For the text-containing cell, return its midpoint in [X, Y] coordinate format. 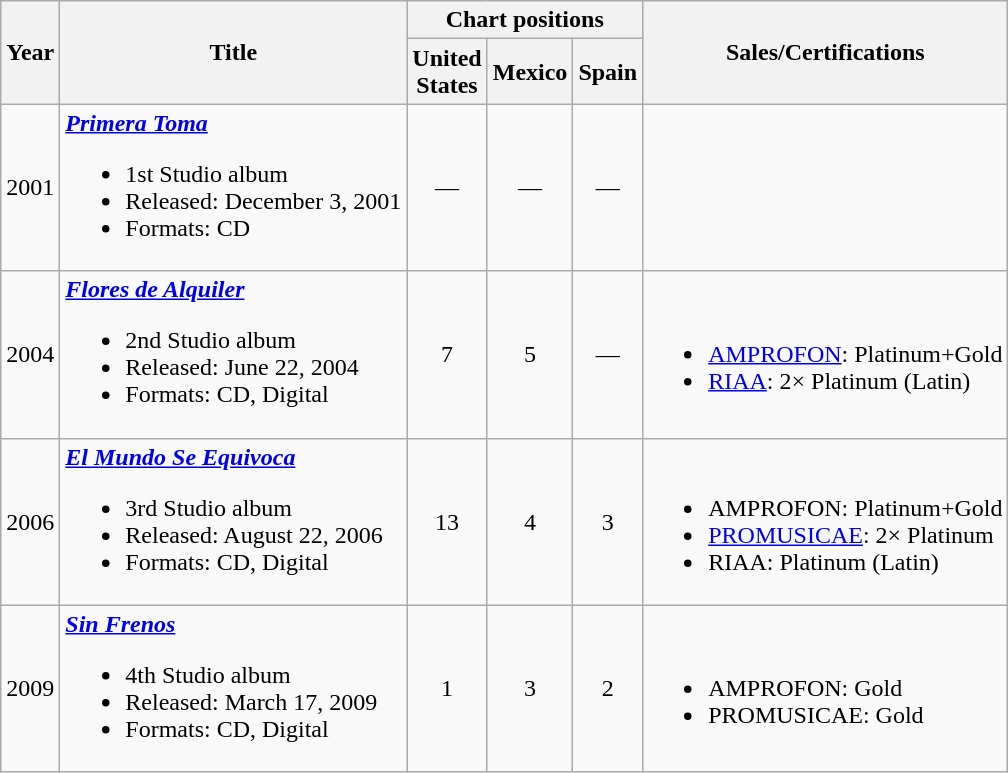
El Mundo Se Equivoca3rd Studio albumReleased: August 22, 2006Formats: CD, Digital [234, 522]
Mexico [530, 72]
1 [447, 688]
Title [234, 52]
Spain [608, 72]
Chart positions [525, 20]
13 [447, 522]
2009 [30, 688]
7 [447, 354]
5 [530, 354]
Primera Toma1st Studio albumReleased: December 3, 2001Formats: CD [234, 188]
Sin Frenos4th Studio albumReleased: March 17, 2009Formats: CD, Digital [234, 688]
United States [447, 72]
AMPROFON: GoldPROMUSICAE: Gold [826, 688]
AMPROFON: Platinum+GoldRIAA: 2× Platinum (Latin) [826, 354]
Flores de Alquiler2nd Studio albumReleased: June 22, 2004Formats: CD, Digital [234, 354]
Year [30, 52]
2001 [30, 188]
2004 [30, 354]
2006 [30, 522]
4 [530, 522]
2 [608, 688]
Sales/Certifications [826, 52]
AMPROFON: Platinum+GoldPROMUSICAE: 2× PlatinumRIAA: Platinum (Latin) [826, 522]
